Scan for the cell matching the given text and deliver its [X, Y] coordinate at center. 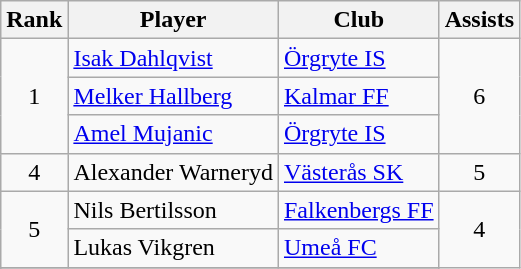
6 [479, 96]
Isak Dahlqvist [174, 58]
Lukas Vikgren [174, 248]
Player [174, 20]
Assists [479, 20]
Västerås SK [358, 172]
Kalmar FF [358, 96]
Alexander Warneryd [174, 172]
Nils Bertilsson [174, 210]
Falkenbergs FF [358, 210]
Melker Hallberg [174, 96]
Club [358, 20]
1 [34, 96]
Rank [34, 20]
Amel Mujanic [174, 134]
Umeå FC [358, 248]
